Detect which cell encompasses the target text, then output its [X, Y] center coordinate. 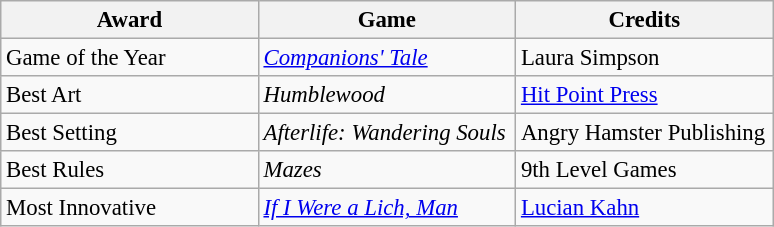
Angry Hamster Publishing [644, 133]
Game [386, 20]
Hit Point Press [644, 95]
Companions' Tale [386, 58]
Most Innovative [130, 208]
Best Rules [130, 170]
Credits [644, 20]
Afterlife: Wandering Souls [386, 133]
Laura Simpson [644, 58]
Best Setting [130, 133]
Best Art [130, 95]
If I Were a Lich, Man [386, 208]
Award [130, 20]
9th Level Games [644, 170]
Humblewood [386, 95]
Mazes [386, 170]
Lucian Kahn [644, 208]
Game of the Year [130, 58]
